Search for the cell housing the specified text and yield its (x, y) center coordinate. 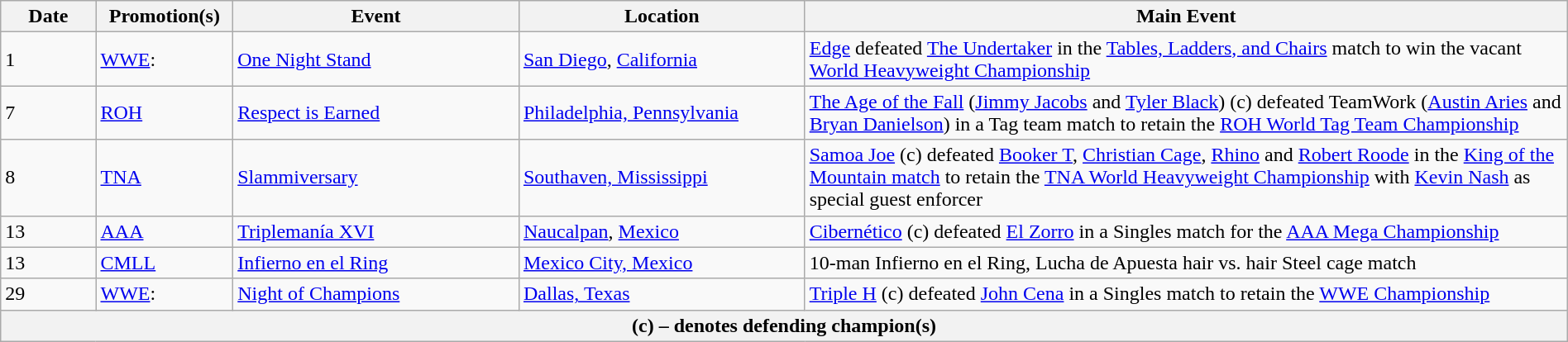
10-man Infierno en el Ring, Lucha de Apuesta hair vs. hair Steel cage match (1186, 263)
Promotion(s) (165, 17)
Edge defeated The Undertaker in the Tables, Ladders, and Chairs match to win the vacant World Heavyweight Championship (1186, 59)
Main Event (1186, 17)
1 (48, 59)
Event (376, 17)
Southaven, Mississippi (662, 178)
ROH (165, 112)
Respect is Earned (376, 112)
Naucalpan, Mexico (662, 231)
Slammiversary (376, 178)
Mexico City, Mexico (662, 263)
AAA (165, 231)
Cibernético (c) defeated El Zorro in a Singles match for the AAA Mega Championship (1186, 231)
8 (48, 178)
7 (48, 112)
29 (48, 294)
Dallas, Texas (662, 294)
Date (48, 17)
(c) – denotes defending champion(s) (784, 325)
Philadelphia, Pennsylvania (662, 112)
TNA (165, 178)
San Diego, California (662, 59)
CMLL (165, 263)
Triplemanía XVI (376, 231)
Night of Champions (376, 294)
One Night Stand (376, 59)
Location (662, 17)
Triple H (c) defeated John Cena in a Singles match to retain the WWE Championship (1186, 294)
Infierno en el Ring (376, 263)
